Output the [X, Y] coordinate of the center of the cell containing the given text.  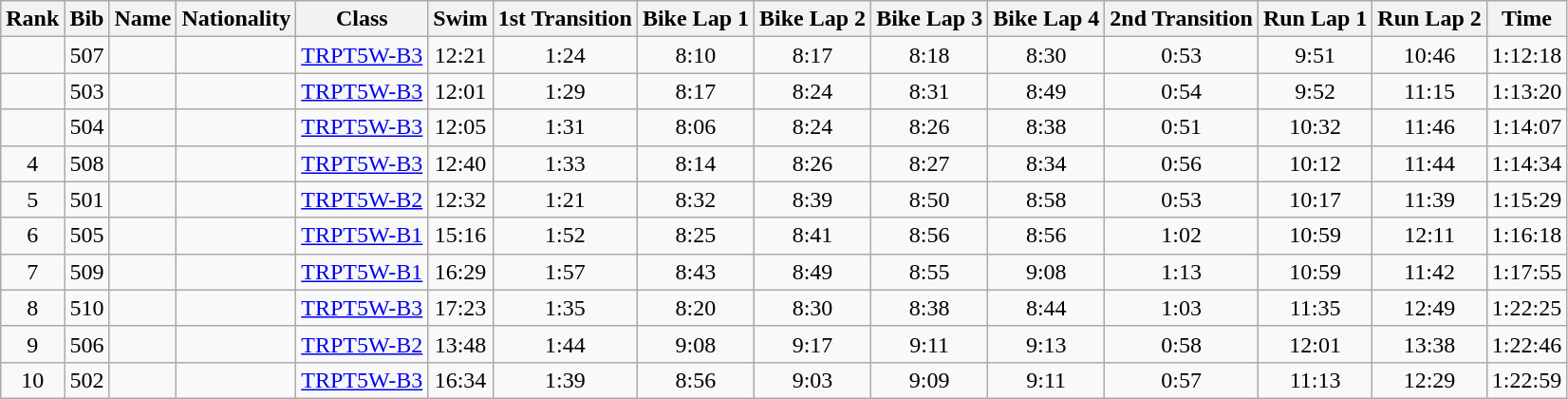
9 [32, 344]
11:39 [1429, 199]
9:51 [1315, 55]
501 [87, 199]
1:14:07 [1526, 127]
504 [87, 127]
502 [87, 380]
4 [32, 163]
11:35 [1315, 308]
2nd Transition [1182, 19]
507 [87, 55]
Nationality [236, 19]
0:57 [1182, 380]
8:50 [930, 199]
12:05 [460, 127]
Bike Lap 4 [1046, 19]
1:17:55 [1526, 272]
Bike Lap 3 [930, 19]
1:31 [565, 127]
Rank [32, 19]
Bike Lap 2 [812, 19]
7 [32, 272]
508 [87, 163]
1st Transition [565, 19]
8:14 [695, 163]
1:22:25 [1526, 308]
509 [87, 272]
12:49 [1429, 308]
1:02 [1182, 236]
13:38 [1429, 344]
11:13 [1315, 380]
9:13 [1046, 344]
1:03 [1182, 308]
1:24 [565, 55]
10:12 [1315, 163]
11:15 [1429, 91]
8:44 [1046, 308]
1:33 [565, 163]
Run Lap 2 [1429, 19]
12:21 [460, 55]
8:10 [695, 55]
9:52 [1315, 91]
10:46 [1429, 55]
8:25 [695, 236]
6 [32, 236]
8:55 [930, 272]
0:54 [1182, 91]
9:09 [930, 380]
8:20 [695, 308]
1:16:18 [1526, 236]
1:22:59 [1526, 380]
Name [142, 19]
503 [87, 91]
1:29 [565, 91]
1:13 [1182, 272]
10:32 [1315, 127]
12:32 [460, 199]
1:52 [565, 236]
8:39 [812, 199]
8:32 [695, 199]
1:15:29 [1526, 199]
12:29 [1429, 380]
0:56 [1182, 163]
15:16 [460, 236]
8:58 [1046, 199]
8:34 [1046, 163]
8:06 [695, 127]
17:23 [460, 308]
11:42 [1429, 272]
9:03 [812, 380]
1:22:46 [1526, 344]
1:12:18 [1526, 55]
506 [87, 344]
1:44 [565, 344]
8 [32, 308]
8:18 [930, 55]
11:46 [1429, 127]
1:21 [565, 199]
Bib [87, 19]
10:17 [1315, 199]
8:43 [695, 272]
510 [87, 308]
9:17 [812, 344]
8:41 [812, 236]
0:58 [1182, 344]
Time [1526, 19]
505 [87, 236]
8:27 [930, 163]
11:44 [1429, 163]
Class [363, 19]
12:40 [460, 163]
1:39 [565, 380]
Bike Lap 1 [695, 19]
1:14:34 [1526, 163]
8:31 [930, 91]
0:51 [1182, 127]
1:13:20 [1526, 91]
16:29 [460, 272]
16:34 [460, 380]
13:48 [460, 344]
1:57 [565, 272]
5 [32, 199]
12:11 [1429, 236]
1:35 [565, 308]
10 [32, 380]
Swim [460, 19]
Run Lap 1 [1315, 19]
